From the cell containing the given text, extract its center point as [x, y] coordinate. 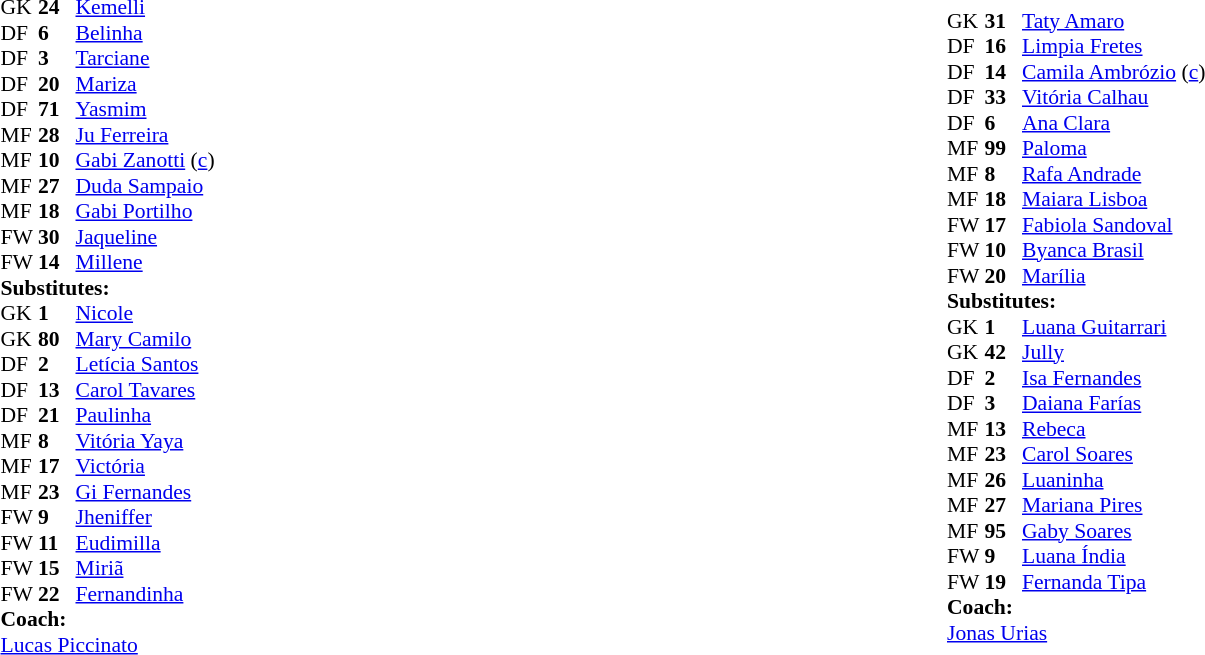
80 [57, 339]
Mariza [146, 84]
Duda Sampaio [146, 186]
Belinha [146, 33]
Isa Fernandes [1114, 377]
28 [57, 135]
Fernandinha [146, 594]
Mary Camilo [146, 339]
Jaqueline [146, 237]
Carol Soares [1114, 454]
19 [1003, 581]
Mariana Pires [1114, 505]
Millene [146, 263]
Luana Guitarrari [1114, 326]
22 [57, 594]
Miriã [146, 569]
15 [57, 569]
Vitória Yaya [146, 441]
Vitória Calhau [1114, 97]
Jonas Urias [1076, 632]
Eudimilla [146, 543]
Limpia Fretes [1114, 46]
26 [1003, 479]
Carol Tavares [146, 390]
99 [1003, 148]
42 [1003, 352]
Letícia Santos [146, 365]
Jully [1114, 352]
Jheniffer [146, 517]
Ana Clara [1114, 122]
Fabiola Sandoval [1114, 224]
Ju Ferreira [146, 135]
Marília [1114, 275]
Luana Índia [1114, 556]
Daiana Farías [1114, 403]
Victória [146, 467]
30 [57, 237]
Paulinha [146, 415]
Taty Amaro [1114, 20]
Gabi Portilho [146, 211]
Camila Ambrózio (c) [1114, 71]
Nicole [146, 313]
Gaby Soares [1114, 530]
Rafa Andrade [1114, 173]
31 [1003, 20]
Paloma [1114, 148]
95 [1003, 530]
Tarciane [146, 59]
16 [1003, 46]
Gi Fernandes [146, 492]
33 [1003, 97]
Rebeca [1114, 428]
71 [57, 109]
21 [57, 415]
Maiara Lisboa [1114, 199]
Yasmim [146, 109]
Byanca Brasil [1114, 250]
Fernanda Tipa [1114, 581]
11 [57, 543]
Luaninha [1114, 479]
Gabi Zanotti (c) [146, 161]
